Extract the (X, Y) coordinate from the center of the cell holding the provided text.  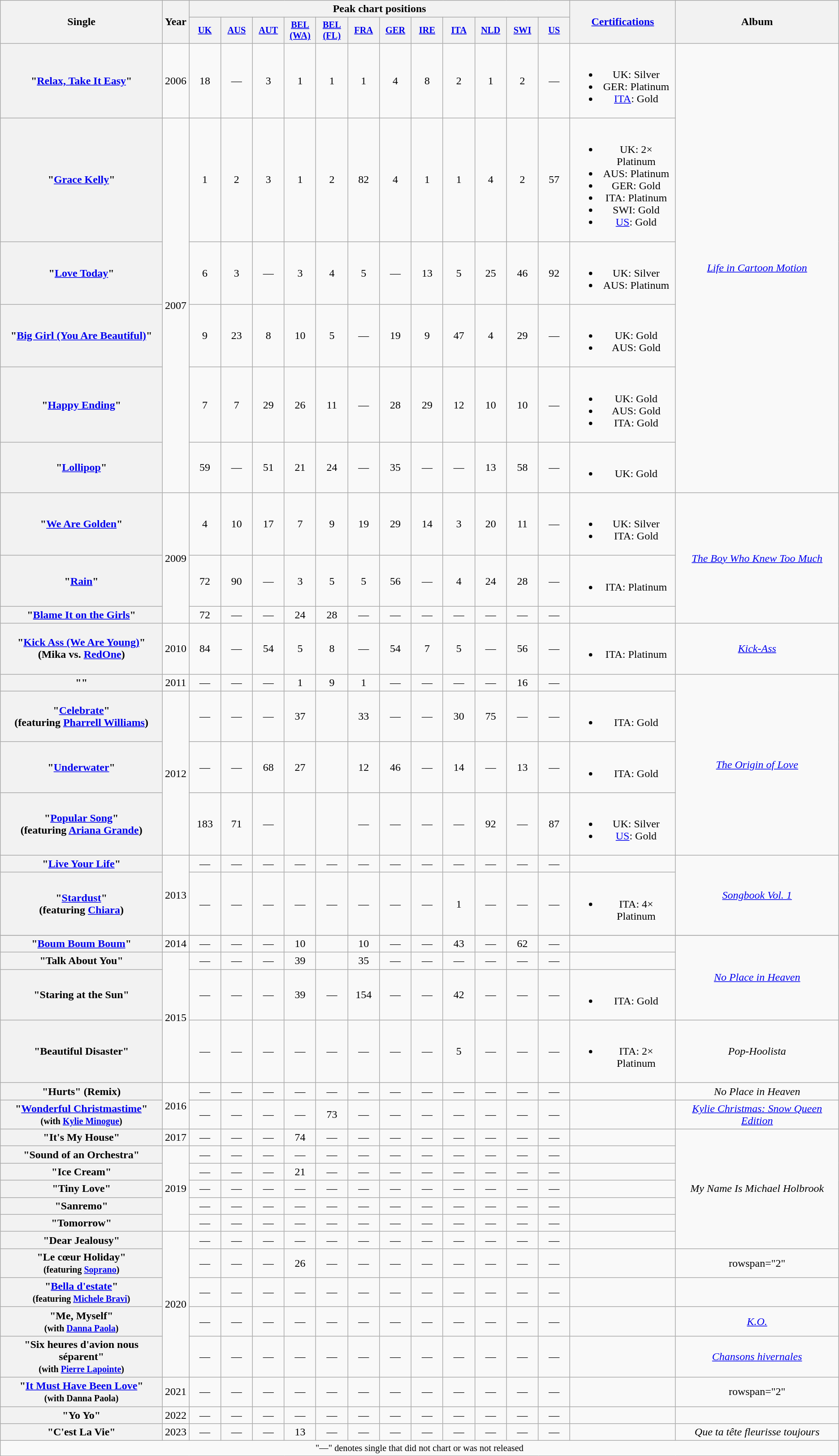
UK: GoldAUS: Gold (623, 336)
"Hurts" (Remix) (82, 1091)
"Tomorrow" (82, 1223)
GER (395, 30)
"Ice Cream" (82, 1172)
"Me, Myself"(with Danna Paola) (82, 1321)
Chansons hivernales (757, 1356)
BEL(WA) (300, 30)
2007 (176, 306)
87 (554, 824)
"Stardust"(featuring Chiara) (82, 904)
2019 (176, 1189)
"Live Your Life" (82, 864)
Pop-Hoolista (757, 1052)
30 (459, 717)
"Sound of an Orchestra" (82, 1155)
27 (300, 767)
74 (300, 1138)
2011 (176, 682)
6 (205, 273)
58 (523, 467)
43 (459, 943)
2014 (176, 943)
FRA (364, 30)
82 (364, 180)
2010 (176, 648)
Single (82, 22)
"Lollipop" (82, 467)
NLD (490, 30)
"It's My House" (82, 1138)
"Dear Jealousy" (82, 1240)
37 (300, 717)
73 (332, 1115)
"Kick Ass (We Are Young)"(Mika vs. RedOne) (82, 648)
"Wonderful Christmastime"(with Kylie Minogue) (82, 1115)
ITA (459, 30)
2020 (176, 1304)
"Love Today" (82, 273)
42 (459, 995)
62 (523, 943)
90 (237, 581)
Songbook Vol. 1 (757, 895)
"We Are Golden" (82, 524)
UK: GoldAUS: GoldITA: Gold (623, 404)
183 (205, 824)
"Happy Ending" (82, 404)
2012 (176, 773)
2022 (176, 1415)
"Rain" (82, 581)
2006 (176, 81)
Life in Cartoon Motion (757, 268)
UK: 2× PlatinumAUS: PlatinumGER: GoldITA: PlatinumSWI: GoldUS: Gold (623, 180)
BEL(FL) (332, 30)
Certifications (623, 22)
18 (205, 81)
"Big Girl (You Are Beautiful)" (82, 336)
UK (205, 30)
47 (459, 336)
Que ta tête fleurisse toujours (757, 1432)
"Six heures d'avion nous séparent"(with Pierre Lapointe) (82, 1356)
25 (490, 273)
"—" denotes single that did not chart or was not released (419, 1448)
ITA: 2× Platinum (623, 1052)
2015 (176, 1018)
Peak chart positions (380, 9)
Kick-Ass (757, 648)
Year (176, 22)
59 (205, 467)
"Blame It on the Girls" (82, 615)
51 (268, 467)
"It Must Have Been Love"(with Danna Paola) (82, 1392)
UK: SilverUS: Gold (623, 824)
23 (237, 336)
33 (364, 717)
My Name Is Michael Holbrook (757, 1189)
US (554, 30)
"Talk About You" (82, 961)
The Boy Who Knew Too Much (757, 558)
"" (82, 682)
"Sanremo" (82, 1206)
"Tiny Love" (82, 1189)
84 (205, 648)
AUS (237, 30)
"Underwater" (82, 767)
K.O. (757, 1321)
16 (523, 682)
IRE (428, 30)
"C'est La Vie" (82, 1432)
2017 (176, 1138)
17 (268, 524)
"Relax, Take It Easy" (82, 81)
UK: Gold (623, 467)
"Popular Song"(featuring Ariana Grande) (82, 824)
"Le cœur Holiday"(featuring Soprano) (82, 1263)
Album (757, 22)
68 (268, 767)
"Celebrate"(featuring Pharrell Williams) (82, 717)
2013 (176, 895)
"Beautiful Disaster" (82, 1052)
2023 (176, 1432)
75 (490, 717)
2016 (176, 1106)
The Origin of Love (757, 765)
UK: SilverGER: PlatinumITA: Gold (623, 81)
57 (554, 180)
"Bella d'estate"(featuring Michele Bravi) (82, 1292)
"Boum Boum Boum" (82, 943)
20 (490, 524)
ITA: 4× Platinum (623, 904)
SWI (523, 30)
2021 (176, 1392)
"Yo Yo" (82, 1415)
71 (237, 824)
AUT (268, 30)
UK: SilverAUS: Platinum (623, 273)
"Grace Kelly" (82, 180)
154 (364, 995)
"Staring at the Sun" (82, 995)
UK: SilverITA: Gold (623, 524)
Kylie Christmas: Snow Queen Edition (757, 1115)
2009 (176, 558)
